Locate the cell with the specified text and output its (X, Y) center coordinate. 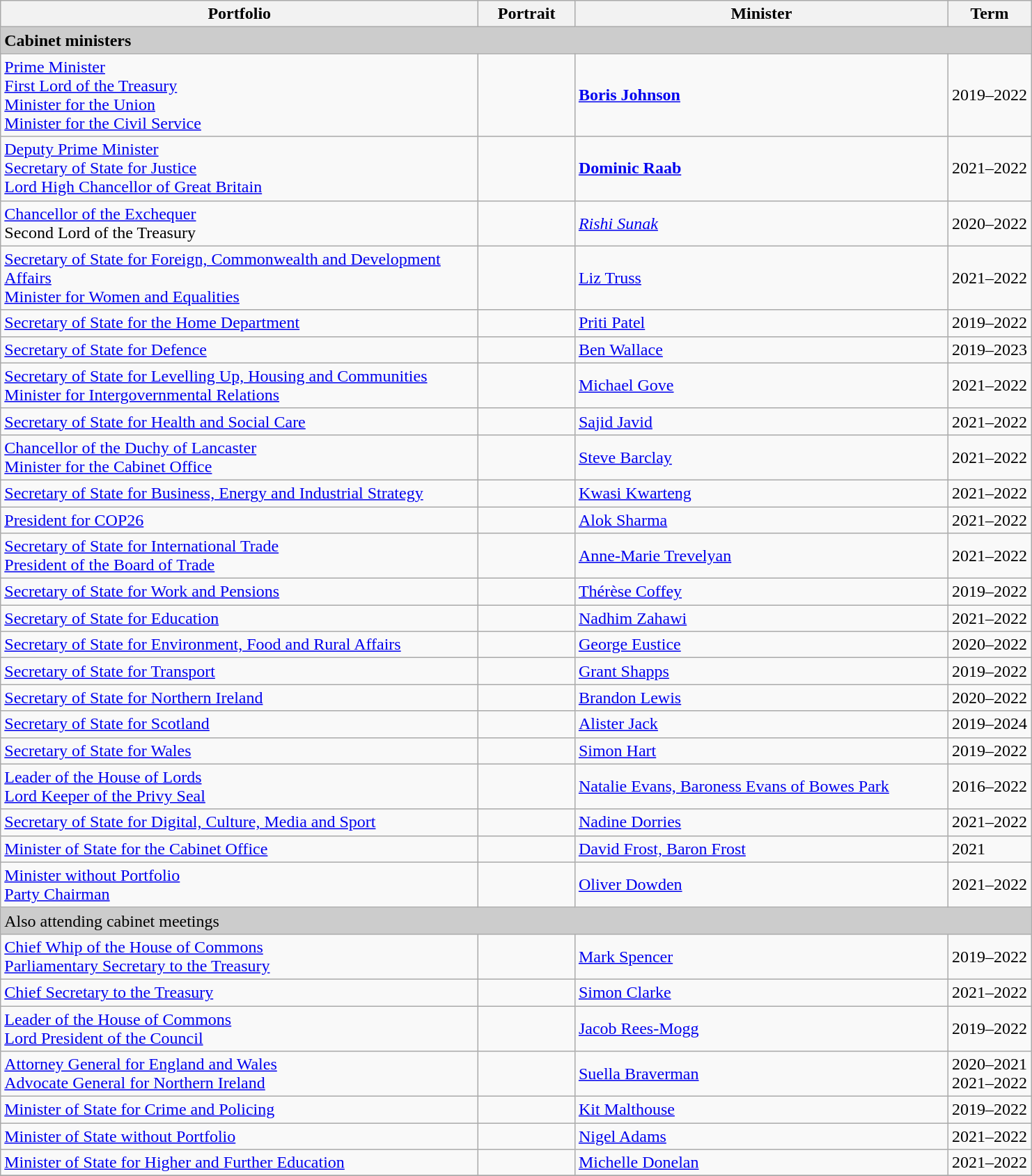
Michael Gove (761, 386)
George Eustice (761, 645)
Secretary of State for Work and Pensions (240, 592)
Nadine Dorries (761, 822)
Michelle Donelan (761, 1163)
Also attending cabinet meetings (516, 920)
Boris Johnson (761, 95)
Chief Secretary to the Treasury (240, 992)
Portfolio (240, 14)
Simon Clarke (761, 992)
Secretary of State for Education (240, 618)
Dominic Raab (761, 168)
Secretary of State for Scotland (240, 724)
Leader of the House of CommonsLord President of the Council (240, 1028)
2016–2022 (989, 787)
Portrait (526, 14)
Secretary of State for Northern Ireland (240, 698)
Alok Sharma (761, 520)
Chancellor of the ExchequerSecond Lord of the Treasury (240, 223)
Secretary of State for Business, Energy and Industrial Strategy (240, 493)
Thérèse Coffey (761, 592)
Suella Braverman (761, 1074)
2019–2024 (989, 724)
Simon Hart (761, 751)
Chancellor of the Duchy of LancasterMinister for the Cabinet Office (240, 457)
Minister of State for Crime and Policing (240, 1110)
Natalie Evans, Baroness Evans of Bowes Park (761, 787)
Alister Jack (761, 724)
Rishi Sunak (761, 223)
Jacob Rees-Mogg (761, 1028)
David Frost, Baron Frost (761, 849)
Kit Malthouse (761, 1110)
Brandon Lewis (761, 698)
Ben Wallace (761, 350)
Liz Truss (761, 278)
Minister (761, 14)
2020–20212021–2022 (989, 1074)
Secretary of State for International TradePresident of the Board of Trade (240, 556)
2021 (989, 849)
Sajid Javid (761, 421)
Minister of State without Portfolio (240, 1136)
Mark Spencer (761, 957)
Minister without Portfolio Party Chairman (240, 884)
Leader of the House of LordsLord Keeper of the Privy Seal (240, 787)
Secretary of State for Foreign, Commonwealth and Development AffairsMinister for Women and Equalities (240, 278)
Term (989, 14)
Chief Whip of the House of CommonsParliamentary Secretary to the Treasury (240, 957)
Secretary of State for Levelling Up, Housing and CommunitiesMinister for Intergovernmental Relations (240, 386)
Deputy Prime MinisterSecretary of State for JusticeLord High Chancellor of Great Britain (240, 168)
Secretary of State for Defence (240, 350)
Nigel Adams (761, 1136)
Kwasi Kwarteng (761, 493)
2019–2023 (989, 350)
Grant Shapps (761, 671)
Secretary of State for Transport (240, 671)
Anne-Marie Trevelyan (761, 556)
Attorney General for England and WalesAdvocate General for Northern Ireland (240, 1074)
President for COP26 (240, 520)
Priti Patel (761, 323)
Secretary of State for Health and Social Care (240, 421)
Nadhim Zahawi (761, 618)
Prime MinisterFirst Lord of the TreasuryMinister for the UnionMinister for the Civil Service (240, 95)
Secretary of State for Environment, Food and Rural Affairs (240, 645)
Steve Barclay (761, 457)
Secretary of State for Wales (240, 751)
Cabinet ministers (516, 40)
Minister of State for Higher and Further Education (240, 1163)
Minister of State for the Cabinet Office (240, 849)
Oliver Dowden (761, 884)
Secretary of State for the Home Department (240, 323)
Secretary of State for Digital, Culture, Media and Sport (240, 822)
